Identify which cell holds the provided text, then report its [x, y] central coordinate. 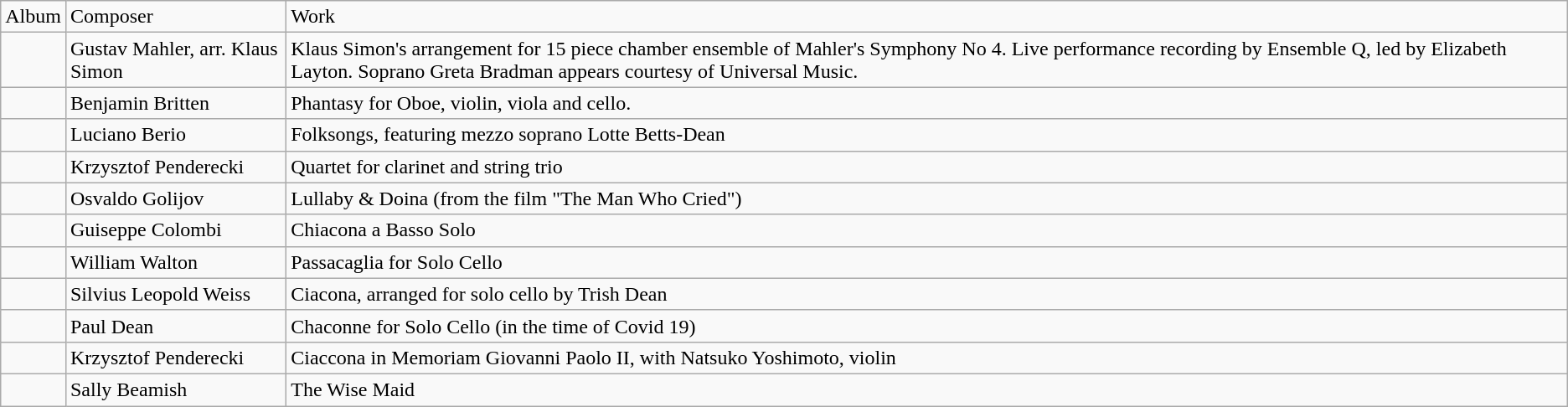
Ciaccona in Memoriam Giovanni Paolo II, with Natsuko Yoshimoto, violin [927, 358]
Guiseppe Colombi [176, 230]
Sally Beamish [176, 389]
Ciacona, arranged for solo cello by Trish Dean [927, 294]
Quartet for clarinet and string trio [927, 167]
William Walton [176, 262]
Lullaby & Doina (from the film "The Man Who Cried") [927, 198]
Silvius Leopold Weiss [176, 294]
The Wise Maid [927, 389]
Work [927, 17]
Benjamin Britten [176, 103]
Folksongs, featuring mezzo soprano Lotte Betts-Dean [927, 135]
Album [34, 17]
Osvaldo Golijov [176, 198]
Luciano Berio [176, 135]
Composer [176, 17]
Passacaglia for Solo Cello [927, 262]
Paul Dean [176, 326]
Chiacona a Basso Solo [927, 230]
Chaconne for Solo Cello (in the time of Covid 19) [927, 326]
Phantasy for Oboe, violin, viola and cello. [927, 103]
Gustav Mahler, arr. Klaus Simon [176, 60]
